From the cell containing the given text, extract its center point as (X, Y) coordinate. 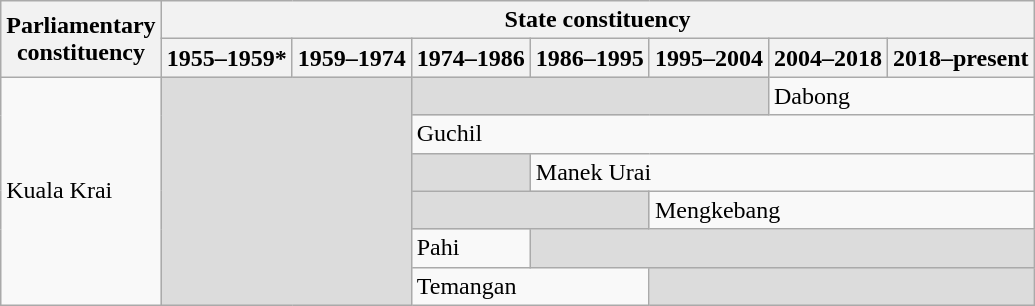
Manek Urai (782, 172)
1995–2004 (708, 58)
State constituency (598, 20)
1959–1974 (352, 58)
Mengkebang (842, 210)
Pahi (470, 248)
Dabong (901, 96)
Parliamentaryconstituency (81, 39)
2004–2018 (828, 58)
Temangan (530, 286)
1955–1959* (226, 58)
1986–1995 (590, 58)
1974–1986 (470, 58)
2018–present (960, 58)
Kuala Krai (81, 191)
Guchil (722, 134)
